Return the [x, y] coordinate for the center point of the cell that contains the specified text.  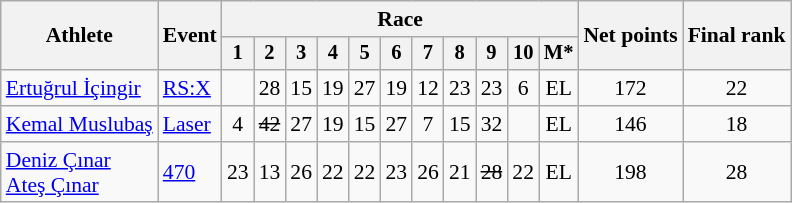
5 [365, 54]
1 [238, 54]
32 [492, 124]
M* [558, 54]
42 [270, 124]
21 [460, 172]
Athlete [80, 36]
9 [492, 54]
10 [523, 54]
12 [428, 88]
146 [630, 124]
Laser [190, 124]
Net points [630, 36]
470 [190, 172]
Deniz Çınar Ateş Çınar [80, 172]
Kemal Muslubaş [80, 124]
Final rank [737, 36]
3 [301, 54]
13 [270, 172]
Ertuğrul İçingir [80, 88]
18 [737, 124]
198 [630, 172]
Event [190, 36]
8 [460, 54]
Race [400, 19]
172 [630, 88]
RS:X [190, 88]
2 [270, 54]
